Extract the [X, Y] coordinate from the center of the cell holding the provided text.  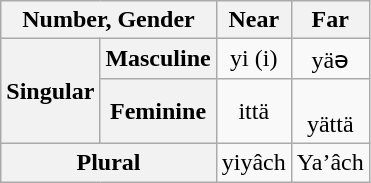
yättä [330, 110]
Masculine [158, 59]
yi (i) [254, 59]
Feminine [158, 110]
yiyâch [254, 162]
Singular [50, 92]
ittä [254, 110]
Far [330, 20]
Ya’âch [330, 162]
Number, Gender [108, 20]
Plural [108, 162]
Near [254, 20]
yäǝ [330, 59]
